Determine the (X, Y) coordinate at the center of the cell enclosing the given text.  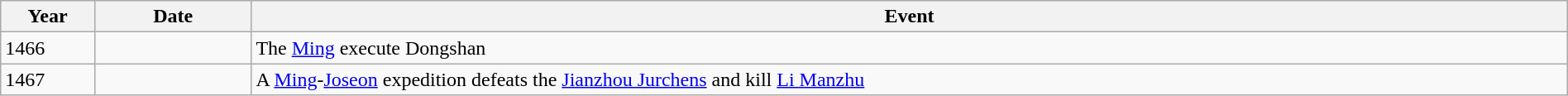
Event (910, 17)
1466 (48, 48)
Year (48, 17)
The Ming execute Dongshan (910, 48)
A Ming-Joseon expedition defeats the Jianzhou Jurchens and kill Li Manzhu (910, 79)
Date (172, 17)
1467 (48, 79)
